Return [x, y] of the center of cell containing provided text 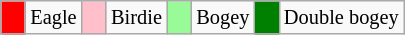
Double bogey [342, 17]
Bogey [222, 17]
Eagle [53, 17]
Birdie [136, 17]
